Extract the (x, y) coordinate from the center of the cell holding the provided text.  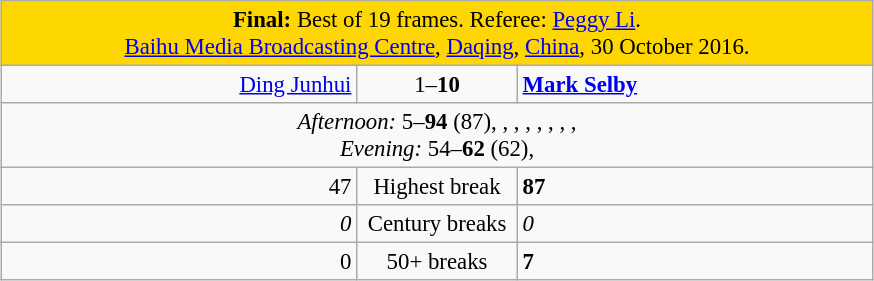
Afternoon: 5–94 (87), , , , , , , , Evening: 54–62 (62), (437, 136)
Century breaks (438, 224)
Ding Junhui (179, 85)
Mark Selby (695, 85)
7 (695, 262)
50+ breaks (438, 262)
87 (695, 187)
Highest break (438, 187)
Final: Best of 19 frames. Referee: Peggy Li.Baihu Media Broadcasting Centre, Daqing, China, 30 October 2016. (437, 34)
47 (179, 187)
1–10 (438, 85)
